For the text-containing cell, return its midpoint in (X, Y) coordinate format. 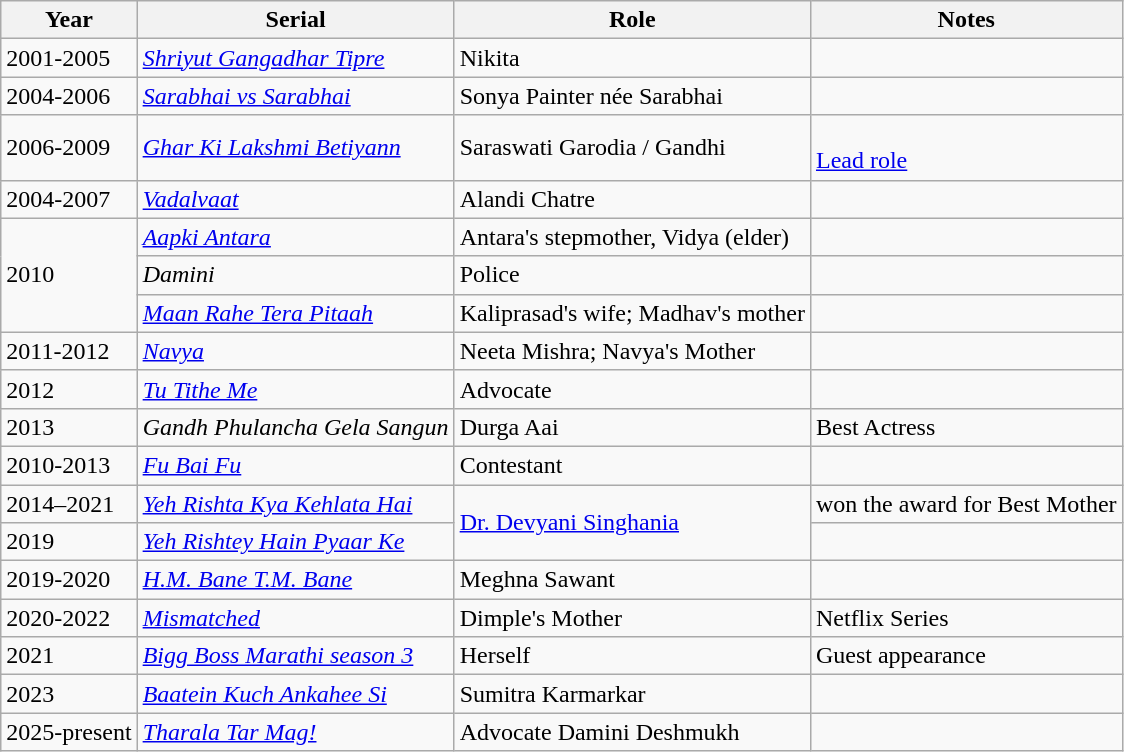
Best Actress (966, 427)
2001-2005 (69, 58)
Advocate (632, 389)
Guest appearance (966, 656)
H.M. Bane T.M. Bane (296, 580)
Alandi Chatre (632, 199)
Ghar Ki Lakshmi Betiyann (296, 148)
2013 (69, 427)
Aapki Antara (296, 237)
2004-2006 (69, 96)
Dimple's Mother (632, 618)
2025-present (69, 732)
2014–2021 (69, 503)
2011-2012 (69, 351)
Dr. Devyani Singhania (632, 522)
Baatein Kuch Ankahee Si (296, 694)
2020-2022 (69, 618)
Serial (296, 20)
Kaliprasad's wife; Madhav's mother (632, 313)
Contestant (632, 465)
Fu Bai Fu (296, 465)
Sarabhai vs Sarabhai (296, 96)
Meghna Sawant (632, 580)
Year (69, 20)
Yeh Rishtey Hain Pyaar Ke (296, 542)
Tu Tithe Me (296, 389)
2019 (69, 542)
Herself (632, 656)
Advocate Damini Deshmukh (632, 732)
2019-2020 (69, 580)
Yeh Rishta Kya Kehlata Hai (296, 503)
Netflix Series (966, 618)
Neeta Mishra; Navya's Mother (632, 351)
2004-2007 (69, 199)
2010-2013 (69, 465)
Tharala Tar Mag! (296, 732)
won the award for Best Mother (966, 503)
Durga Aai (632, 427)
2021 (69, 656)
2023 (69, 694)
Maan Rahe Tera Pitaah (296, 313)
Notes (966, 20)
2010 (69, 275)
Mismatched (296, 618)
Lead role (966, 148)
Shriyut Gangadhar Tipre (296, 58)
Navya (296, 351)
Saraswati Garodia / Gandhi (632, 148)
Antara's stepmother, Vidya (elder) (632, 237)
Nikita (632, 58)
Damini (296, 275)
Sonya Painter née Sarabhai (632, 96)
Bigg Boss Marathi season 3 (296, 656)
Police (632, 275)
Vadalvaat (296, 199)
2006-2009 (69, 148)
Sumitra Karmarkar (632, 694)
Gandh Phulancha Gela Sangun (296, 427)
2012 (69, 389)
Role (632, 20)
